Return [X, Y] of the center of cell containing provided text 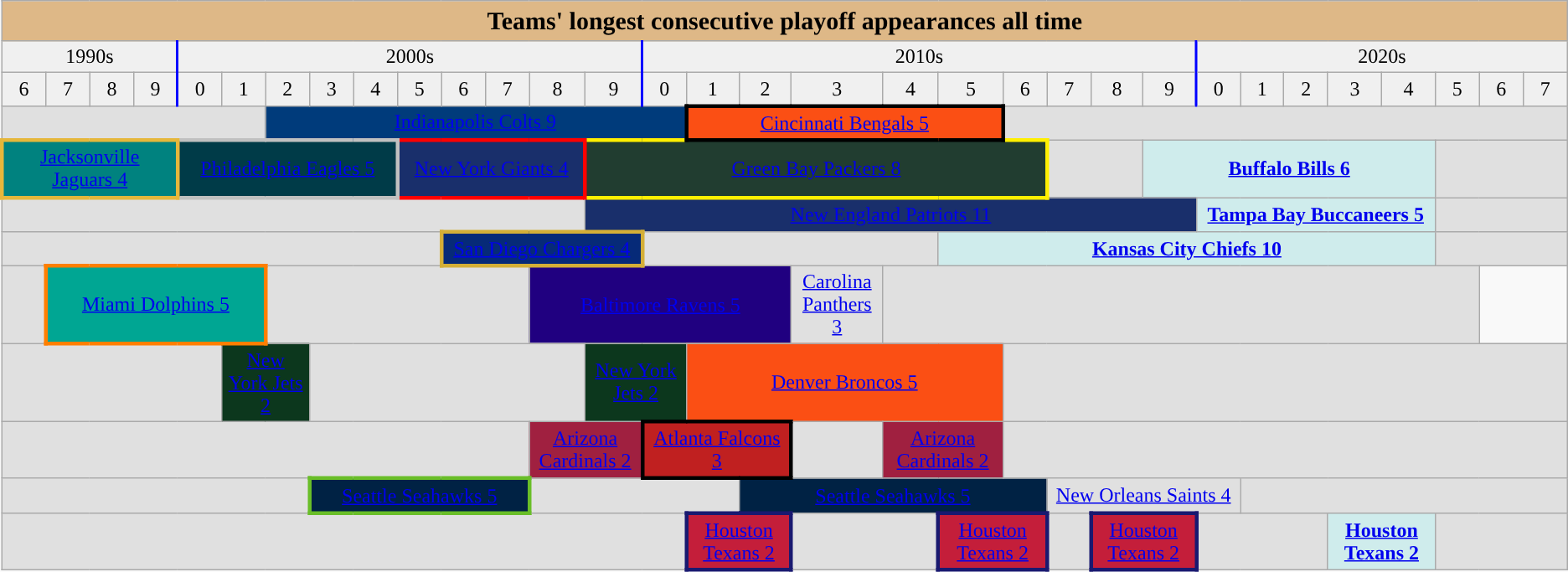
Buffalo Bills 6 [1290, 168]
New Orleans Saints 4 [1144, 496]
Jacksonville Jaguars 4 [90, 168]
Green Bay Packers 8 [816, 168]
2010s [920, 57]
1990s [90, 57]
Kansas City Chiefs 10 [1186, 250]
Miami Dolphins 5 [156, 305]
Tampa Bay Buccaneers 5 [1315, 214]
2020s [1382, 57]
Denver Broncos 5 [844, 383]
Cincinnati Bengals 5 [844, 122]
New York Giants 4 [492, 168]
Carolina Panthers 3 [838, 305]
Baltimore Ravens 5 [660, 305]
2000s [410, 57]
Indianapolis Colts 9 [476, 122]
New England Patriots 11 [891, 214]
Teams' longest consecutive playoff appearances all time [784, 21]
Philadelphia Eagles 5 [287, 168]
San Diego Chargers 4 [542, 250]
Atlanta Falcons 3 [717, 450]
